Pinpoint the cell where the given text exists, returning its (x, y) midpoint coordinate. 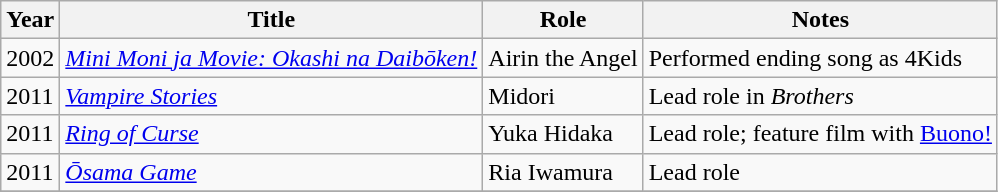
Yuka Hidaka (563, 134)
Lead role (820, 172)
Ring of Curse (272, 134)
Airin the Angel (563, 58)
Year (30, 20)
Ria Iwamura (563, 172)
2002 (30, 58)
Title (272, 20)
Midori (563, 96)
Role (563, 20)
Ōsama Game (272, 172)
Notes (820, 20)
Vampire Stories (272, 96)
Lead role; feature film with Buono! (820, 134)
Lead role in Brothers (820, 96)
Performed ending song as 4Kids (820, 58)
Mini Moni ja Movie: Okashi na Daibōken! (272, 58)
